Provide the (x, y) coordinate of the cell's center where the given text is located.  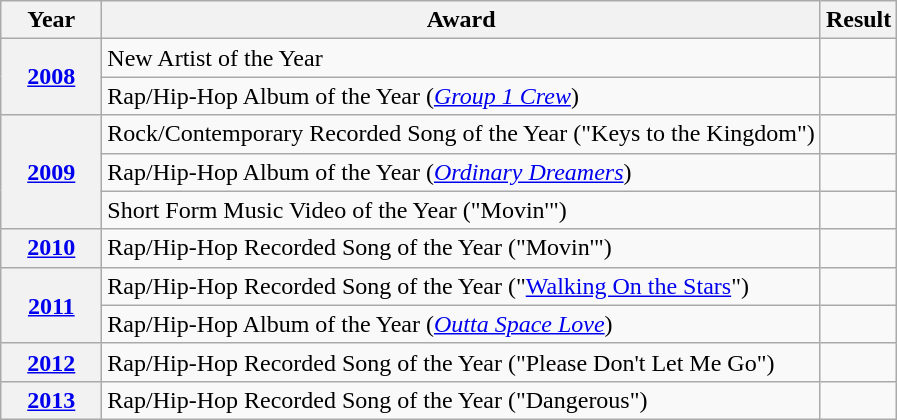
Rap/Hip-Hop Album of the Year (Ordinary Dreamers) (462, 172)
Result (858, 20)
2008 (52, 77)
Rap/Hip-Hop Recorded Song of the Year ("Walking On the Stars") (462, 286)
Short Form Music Video of the Year ("Movin'") (462, 210)
Rap/Hip-Hop Recorded Song of the Year ("Movin'") (462, 248)
Rap/Hip-Hop Album of the Year (Group 1 Crew) (462, 96)
Rap/Hip-Hop Recorded Song of the Year ("Dangerous") (462, 400)
2010 (52, 248)
Award (462, 20)
New Artist of the Year (462, 58)
Year (52, 20)
2009 (52, 172)
2013 (52, 400)
Rock/Contemporary Recorded Song of the Year ("Keys to the Kingdom") (462, 134)
2012 (52, 362)
Rap/Hip-Hop Album of the Year (Outta Space Love) (462, 324)
2011 (52, 305)
Rap/Hip-Hop Recorded Song of the Year ("Please Don't Let Me Go") (462, 362)
